Search for the cell housing the specified text and yield its (x, y) center coordinate. 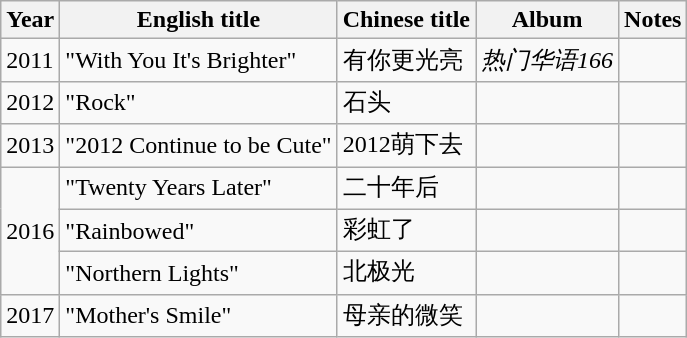
母亲的微笑 (406, 316)
石头 (406, 102)
2017 (30, 316)
2012 (30, 102)
"Mother's Smile" (198, 316)
2011 (30, 60)
English title (198, 20)
"Rainbowed" (198, 230)
Year (30, 20)
北极光 (406, 274)
Notes (653, 20)
Chinese title (406, 20)
"Northern Lights" (198, 274)
2013 (30, 146)
"Twenty Years Later" (198, 188)
"With You It's Brighter" (198, 60)
2012萌下去 (406, 146)
2016 (30, 230)
热门华语166 (548, 60)
Album (548, 20)
"2012 Continue to be Cute" (198, 146)
二十年后 (406, 188)
彩虹了 (406, 230)
"Rock" (198, 102)
有你更光亮 (406, 60)
